Search for the cell housing the specified text and yield its [x, y] center coordinate. 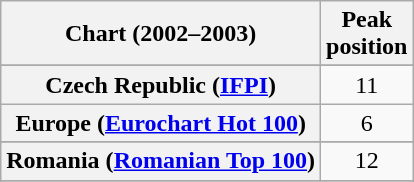
Europe (Eurochart Hot 100) [161, 123]
Peakposition [367, 34]
12 [367, 161]
Chart (2002–2003) [161, 34]
11 [367, 85]
Romania (Romanian Top 100) [161, 161]
Czech Republic (IFPI) [161, 85]
6 [367, 123]
